Return the (x, y) coordinate for the center point of the cell that contains the specified text.  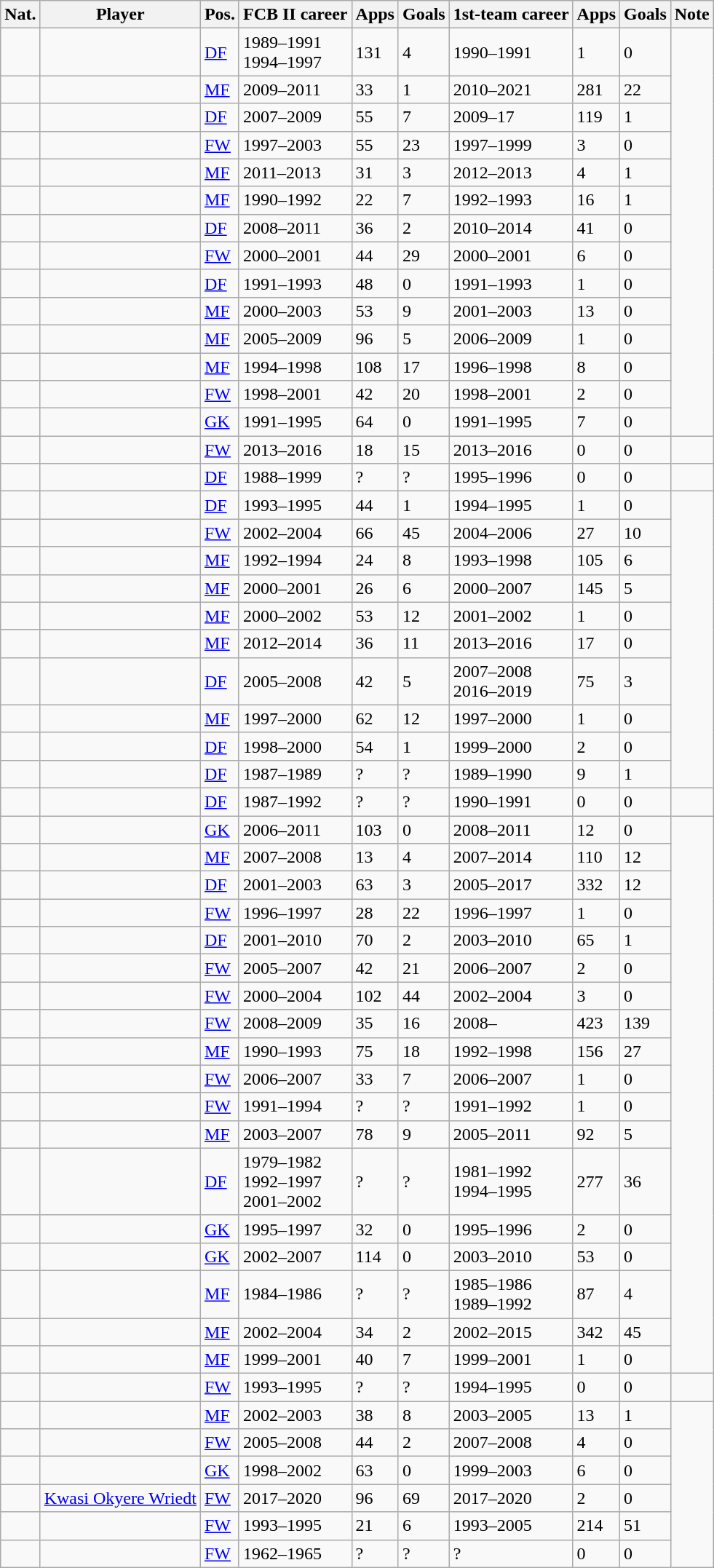
105 (596, 561)
66 (375, 533)
332 (596, 885)
2007–2009 (295, 117)
1981–19921994–1995 (511, 1181)
1998–2000 (295, 746)
1989–1990 (511, 774)
1979–19821992–19972001–2002 (295, 1181)
2007–20082016–2019 (511, 681)
69 (424, 1498)
1985–19861989–1992 (511, 1294)
26 (375, 588)
1st-team career (511, 15)
2002–2007 (295, 1256)
1993–2005 (511, 1526)
1989–19911994–1997 (295, 52)
1990–1992 (295, 200)
2006–2011 (295, 829)
48 (375, 283)
2005–2017 (511, 885)
131 (375, 52)
65 (596, 941)
70 (375, 941)
2001–2002 (511, 616)
108 (375, 366)
38 (375, 1415)
1997–1999 (511, 145)
2011–2013 (295, 173)
31 (375, 173)
2012–2013 (511, 173)
32 (375, 1229)
2003–2005 (511, 1415)
2008–2009 (295, 1023)
119 (596, 117)
2003–2007 (295, 1134)
1987–1989 (295, 774)
FCB II career (295, 15)
Kwasi Okyere Wriedt (120, 1498)
2004–2006 (511, 533)
Pos. (220, 15)
2009–17 (511, 117)
29 (424, 256)
2008– (511, 1023)
54 (375, 746)
102 (375, 996)
92 (596, 1134)
2002–2015 (511, 1331)
1988–1999 (295, 478)
2002–2003 (295, 1415)
87 (596, 1294)
62 (375, 718)
2012–2014 (295, 644)
2001–2010 (295, 941)
34 (375, 1331)
2007–2014 (511, 858)
423 (596, 1023)
1999–2000 (511, 746)
1992–1994 (295, 561)
1990–1993 (295, 1051)
2005–2009 (295, 338)
11 (424, 644)
41 (596, 228)
1987–1992 (295, 801)
28 (375, 913)
1999–2003 (511, 1470)
1991–1992 (511, 1106)
1962–1965 (295, 1553)
Player (120, 15)
2000–2003 (295, 311)
1984–1986 (295, 1294)
1992–1998 (511, 1051)
281 (596, 90)
1998–2002 (295, 1470)
342 (596, 1331)
78 (375, 1134)
1993–1998 (511, 561)
114 (375, 1256)
214 (596, 1526)
15 (424, 450)
1997–2003 (295, 145)
64 (375, 422)
2010–2021 (511, 90)
156 (596, 1051)
1992–1993 (511, 200)
1994–1998 (295, 366)
277 (596, 1181)
Nat. (20, 15)
2006–2009 (511, 338)
2000–2002 (295, 616)
2009–2011 (295, 90)
51 (646, 1526)
2000–2007 (511, 588)
1991–1994 (295, 1106)
2005–2011 (511, 1134)
2010–2014 (511, 228)
2005–2007 (295, 968)
110 (596, 858)
2000–2004 (295, 996)
139 (646, 1023)
23 (424, 145)
145 (596, 588)
10 (646, 533)
24 (375, 561)
35 (375, 1023)
Note (691, 15)
40 (375, 1360)
1996–1998 (511, 366)
20 (424, 395)
1995–1997 (295, 1229)
103 (375, 829)
